Return the (X, Y) coordinate for the center point of the cell that contains the specified text.  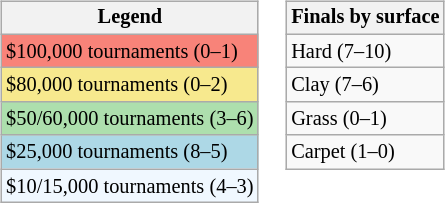
$10/15,000 tournaments (4–3) (130, 186)
Grass (0–1) (365, 119)
Clay (7–6) (365, 85)
$50/60,000 tournaments (3–6) (130, 119)
$25,000 tournaments (8–5) (130, 152)
Carpet (1–0) (365, 152)
Hard (7–10) (365, 51)
$80,000 tournaments (0–2) (130, 85)
Finals by surface (365, 18)
Legend (130, 18)
$100,000 tournaments (0–1) (130, 51)
